Identify which cell holds the provided text, then report its [x, y] central coordinate. 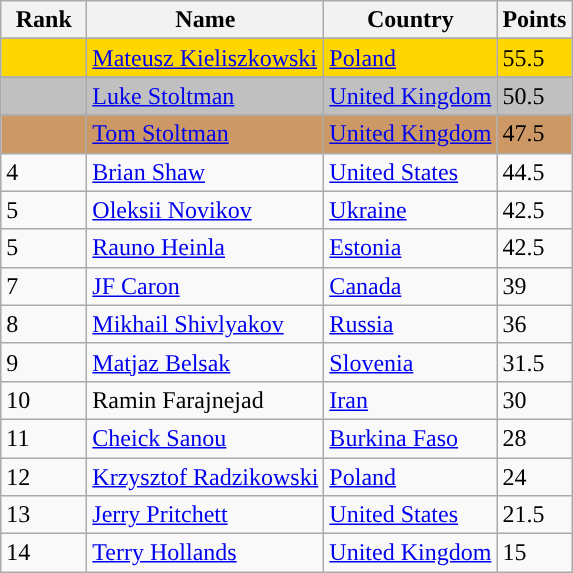
Mikhail Shivlyakov [206, 324]
13 [44, 515]
Krzysztof Radzikowski [206, 477]
28 [534, 438]
7 [44, 286]
JF Caron [206, 286]
15 [534, 553]
4 [44, 172]
Estonia [410, 248]
Matjaz Belsak [206, 362]
30 [534, 400]
Name [206, 20]
Brian Shaw [206, 172]
Burkina Faso [410, 438]
Ukraine [410, 210]
14 [44, 553]
8 [44, 324]
Points [534, 20]
39 [534, 286]
12 [44, 477]
Rank [44, 20]
Iran [410, 400]
47.5 [534, 134]
50.5 [534, 96]
9 [44, 362]
Country [410, 20]
21.5 [534, 515]
Slovenia [410, 362]
31.5 [534, 362]
Luke Stoltman [206, 96]
10 [44, 400]
36 [534, 324]
Rauno Heinla [206, 248]
Canada [410, 286]
Ramin Farajnejad [206, 400]
44.5 [534, 172]
11 [44, 438]
Russia [410, 324]
Oleksii Novikov [206, 210]
24 [534, 477]
55.5 [534, 58]
Cheick Sanou [206, 438]
Mateusz Kieliszkowski [206, 58]
Terry Hollands [206, 553]
Tom Stoltman [206, 134]
Jerry Pritchett [206, 515]
